Identify which cell holds the provided text, then report its (x, y) central coordinate. 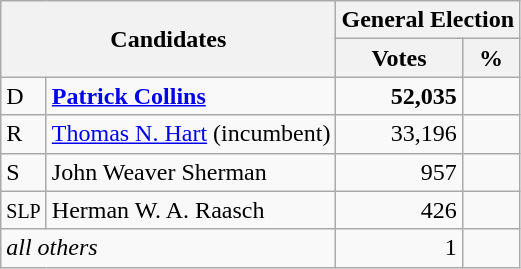
all others (168, 248)
S (24, 172)
957 (399, 172)
426 (399, 210)
R (24, 134)
Patrick Collins (191, 96)
1 (399, 248)
Herman W. A. Raasch (191, 210)
% (490, 58)
D (24, 96)
General Election (428, 20)
33,196 (399, 134)
52,035 (399, 96)
Votes (399, 58)
Thomas N. Hart (incumbent) (191, 134)
John Weaver Sherman (191, 172)
SLP (24, 210)
Candidates (168, 39)
